Return (X, Y) of the center of cell containing provided text 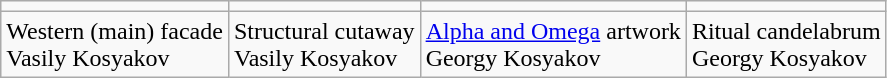
Ritual candelabrumGeorgy Kosyakov (786, 44)
Alpha and Omega artworkGeorgy Kosyakov (553, 44)
Structural cutawayVasily Kosyakov (324, 44)
Western (main) facadeVasily Kosyakov (115, 44)
